Determine the (X, Y) coordinate at the center of the cell enclosing the given text.  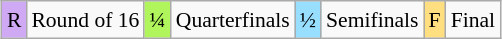
Quarterfinals (233, 20)
Round of 16 (85, 20)
½ (308, 20)
¼ (157, 20)
R (14, 20)
F (435, 20)
Semifinals (372, 20)
Final (474, 20)
